Output the (X, Y) coordinate of the center of the cell containing the given text.  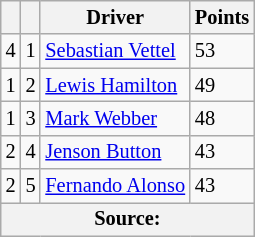
Mark Webber (115, 118)
Sebastian Vettel (115, 51)
49 (222, 85)
Jenson Button (115, 152)
Driver (115, 17)
48 (222, 118)
Points (222, 17)
3 (31, 118)
Fernando Alonso (115, 186)
Source: (128, 219)
53 (222, 51)
5 (31, 186)
Lewis Hamilton (115, 85)
